Identify which cell holds the provided text, then report its [x, y] central coordinate. 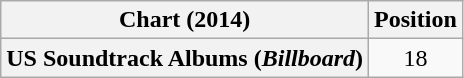
Position [416, 20]
Chart (2014) [185, 20]
18 [416, 58]
US Soundtrack Albums (Billboard) [185, 58]
